Detect which cell encompasses the target text, then output its (x, y) center coordinate. 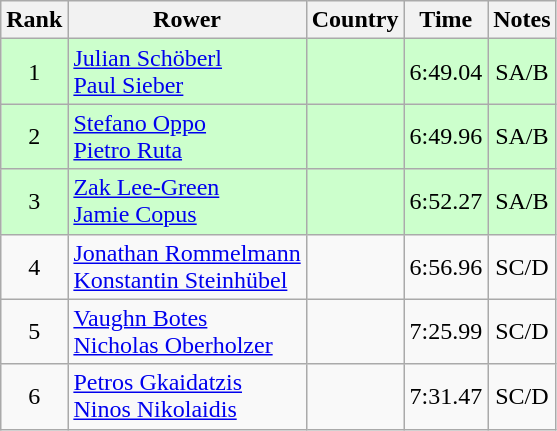
7:25.99 (446, 332)
Vaughn BotesNicholas Oberholzer (187, 332)
6:52.27 (446, 202)
3 (34, 202)
6:56.96 (446, 266)
Jonathan RommelmannKonstantin Steinhübel (187, 266)
6:49.96 (446, 136)
Stefano OppoPietro Ruta (187, 136)
Julian SchöberlPaul Sieber (187, 72)
Time (446, 20)
Rower (187, 20)
2 (34, 136)
Country (355, 20)
Zak Lee-GreenJamie Copus (187, 202)
6 (34, 396)
Petros GkaidatzisNinos Nikolaidis (187, 396)
1 (34, 72)
Notes (522, 20)
6:49.04 (446, 72)
7:31.47 (446, 396)
4 (34, 266)
Rank (34, 20)
5 (34, 332)
